For the text-containing cell, return its midpoint in (x, y) coordinate format. 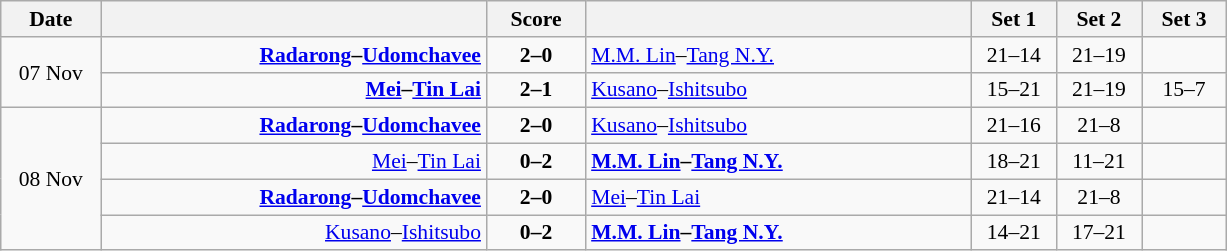
14–21 (1014, 233)
Set 1 (1014, 19)
15–7 (1184, 90)
21–16 (1014, 126)
15–21 (1014, 90)
Set 2 (1098, 19)
11–21 (1098, 162)
07 Nov (51, 72)
18–21 (1014, 162)
2–1 (536, 90)
Score (536, 19)
17–21 (1098, 233)
Set 3 (1184, 19)
Date (51, 19)
08 Nov (51, 179)
